Return [X, Y] of the center of cell containing provided text 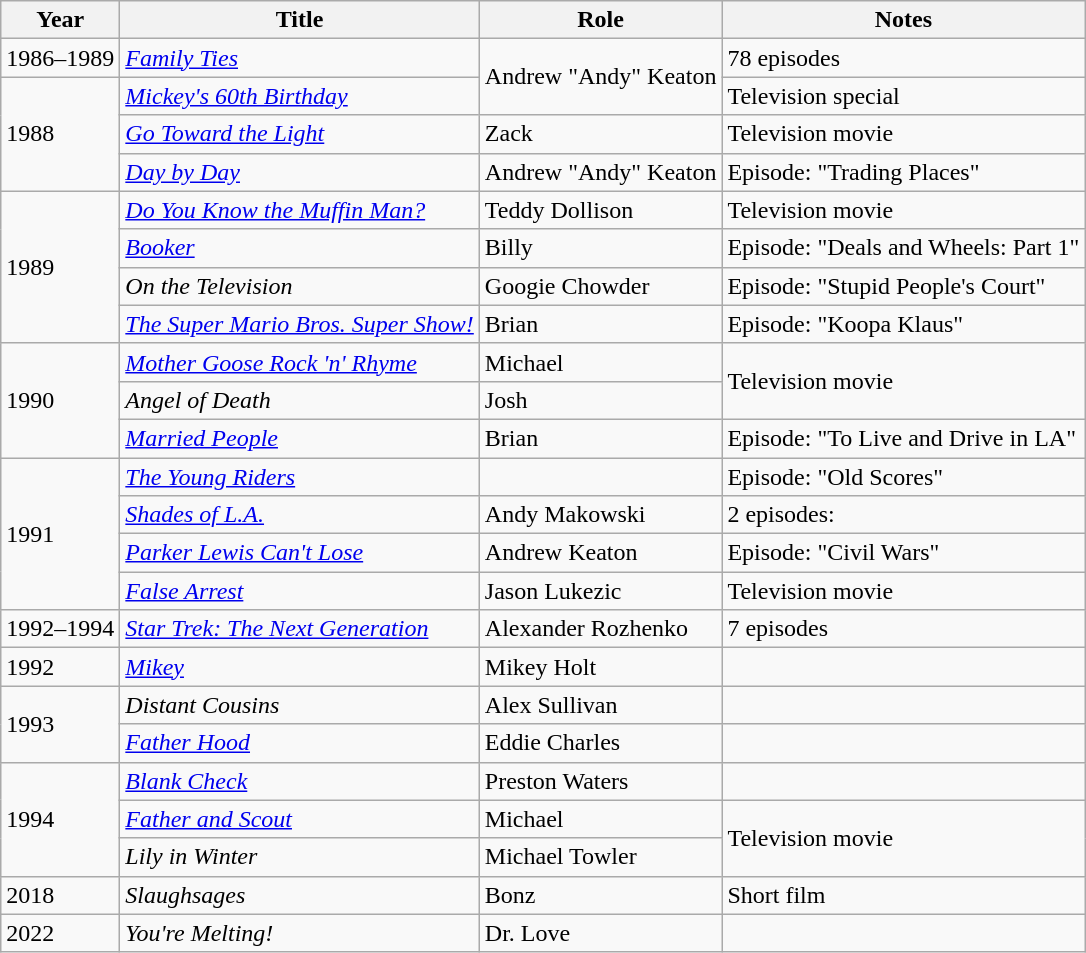
1992–1994 [60, 629]
Blank Check [300, 781]
Mickey's 60th Birthday [300, 96]
Episode: "Civil Wars" [904, 553]
1986–1989 [60, 58]
The Super Mario Bros. Super Show! [300, 324]
Family Ties [300, 58]
Episode: "Koopa Klaus" [904, 324]
Andy Makowski [600, 515]
Booker [300, 248]
Lily in Winter [300, 857]
7 episodes [904, 629]
Parker Lewis Can't Lose [300, 553]
Father and Scout [300, 819]
Episode: "Deals and Wheels: Part 1" [904, 248]
Year [60, 20]
Slaughsages [300, 895]
2 episodes: [904, 515]
Alexander Rozhenko [600, 629]
Billy [600, 248]
Googie Chowder [600, 286]
Episode: "Old Scores" [904, 477]
Day by Day [300, 172]
1990 [60, 400]
Teddy Dollison [600, 210]
1993 [60, 724]
Mikey Holt [600, 667]
Jason Lukezic [600, 591]
Zack [600, 134]
Episode: "To Live and Drive in LA" [904, 438]
Shades of L.A. [300, 515]
Star Trek: The Next Generation [300, 629]
Title [300, 20]
Episode: "Trading Places" [904, 172]
You're Melting! [300, 933]
1988 [60, 134]
False Arrest [300, 591]
Father Hood [300, 743]
2018 [60, 895]
Eddie Charles [600, 743]
Distant Cousins [300, 705]
Dr. Love [600, 933]
Role [600, 20]
Episode: "Stupid People's Court" [904, 286]
Short film [904, 895]
Alex Sullivan [600, 705]
The Young Riders [300, 477]
Preston Waters [600, 781]
Television special [904, 96]
Bonz [600, 895]
Go Toward the Light [300, 134]
Josh [600, 400]
1989 [60, 267]
1992 [60, 667]
Do You Know the Muffin Man? [300, 210]
Married People [300, 438]
78 episodes [904, 58]
Notes [904, 20]
Michael Towler [600, 857]
Angel of Death [300, 400]
Mikey [300, 667]
Mother Goose Rock 'n' Rhyme [300, 362]
1991 [60, 534]
Andrew Keaton [600, 553]
2022 [60, 933]
1994 [60, 819]
On the Television [300, 286]
